Locate the cell with the specified text and output its (x, y) center coordinate. 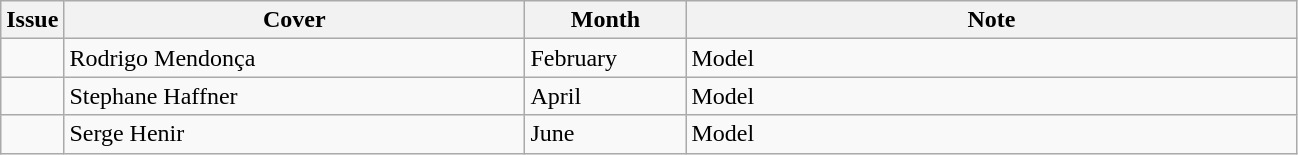
Serge Henir (294, 134)
Issue (32, 20)
Month (606, 20)
Cover (294, 20)
Stephane Haffner (294, 96)
Note (992, 20)
Rodrigo Mendonça (294, 58)
June (606, 134)
February (606, 58)
April (606, 96)
